Provide the [x, y] coordinate of the cell's center where the given text is located.  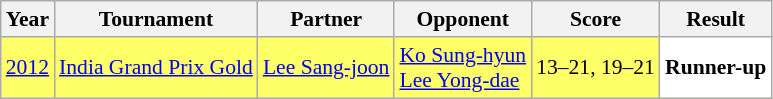
India Grand Prix Gold [156, 68]
Lee Sang-joon [326, 68]
2012 [28, 68]
Tournament [156, 19]
Runner-up [716, 68]
Score [596, 19]
Year [28, 19]
Partner [326, 19]
Ko Sung-hyun Lee Yong-dae [462, 68]
13–21, 19–21 [596, 68]
Opponent [462, 19]
Result [716, 19]
